Return [x, y] of the center of cell containing provided text 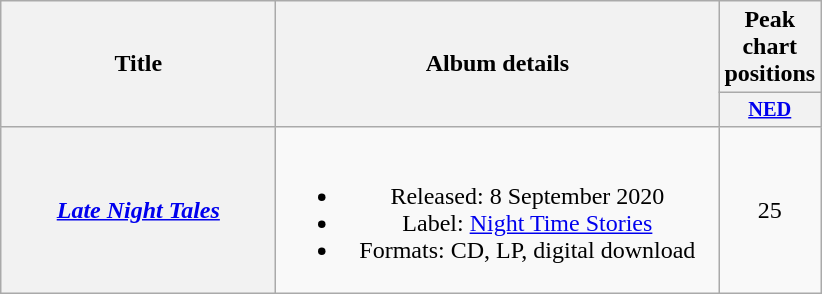
Peak chart positions [770, 47]
Album details [498, 64]
Late Night Tales [138, 210]
Title [138, 64]
25 [770, 210]
NED [770, 110]
Released: 8 September 2020Label: Night Time StoriesFormats: CD, LP, digital download [498, 210]
